Locate the cell with the specified text and output its [X, Y] center coordinate. 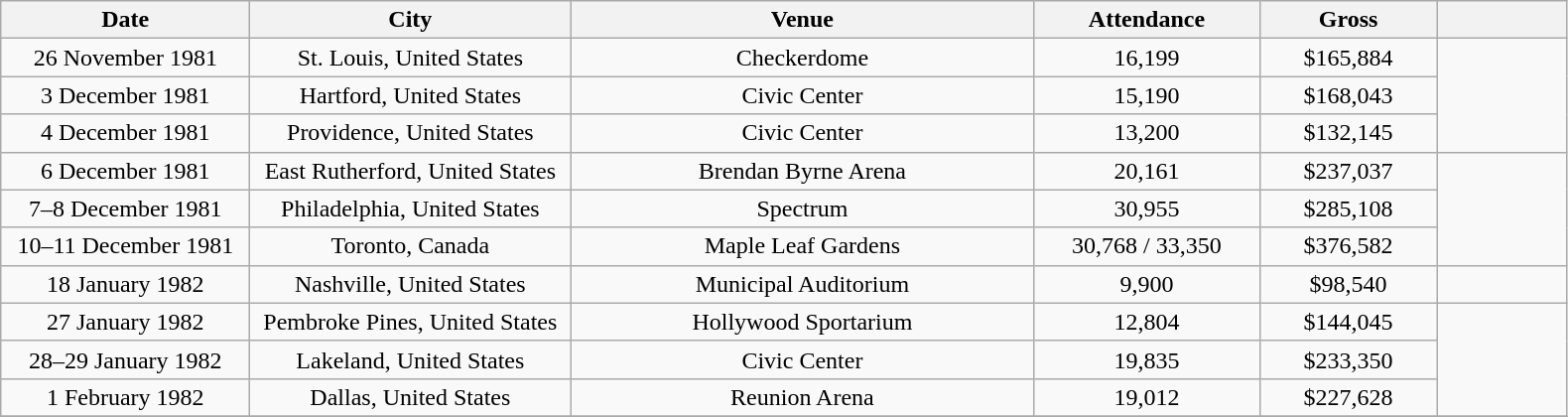
Pembroke Pines, United States [411, 322]
30,768 / 33,350 [1147, 246]
$165,884 [1348, 58]
Checkerdome [802, 58]
16,199 [1147, 58]
28–29 January 1982 [125, 359]
Venue [802, 20]
1 February 1982 [125, 397]
$132,145 [1348, 133]
10–11 December 1981 [125, 246]
4 December 1981 [125, 133]
Maple Leaf Gardens [802, 246]
7–8 December 1981 [125, 208]
$144,045 [1348, 322]
13,200 [1147, 133]
9,900 [1147, 284]
Hartford, United States [411, 95]
Hollywood Sportarium [802, 322]
Brendan Byrne Arena [802, 171]
Providence, United States [411, 133]
Philadelphia, United States [411, 208]
30,955 [1147, 208]
Lakeland, United States [411, 359]
20,161 [1147, 171]
Gross [1348, 20]
Toronto, Canada [411, 246]
Dallas, United States [411, 397]
26 November 1981 [125, 58]
18 January 1982 [125, 284]
Attendance [1147, 20]
$98,540 [1348, 284]
12,804 [1147, 322]
Nashville, United States [411, 284]
19,835 [1147, 359]
15,190 [1147, 95]
$227,628 [1348, 397]
St. Louis, United States [411, 58]
19,012 [1147, 397]
Reunion Arena [802, 397]
3 December 1981 [125, 95]
$168,043 [1348, 95]
Municipal Auditorium [802, 284]
$237,037 [1348, 171]
$233,350 [1348, 359]
6 December 1981 [125, 171]
$285,108 [1348, 208]
Spectrum [802, 208]
East Rutherford, United States [411, 171]
$376,582 [1348, 246]
Date [125, 20]
27 January 1982 [125, 322]
City [411, 20]
